Scan for the cell matching the given text and deliver its [x, y] coordinate at center. 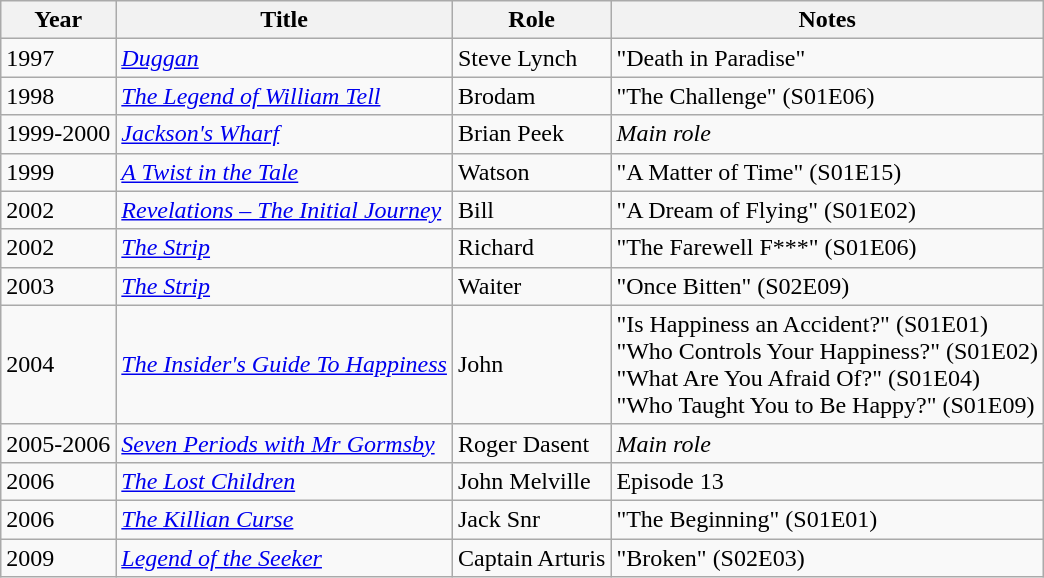
Roger Dasent [531, 443]
The Insider's Guide To Happiness [284, 364]
Revelations – The Initial Journey [284, 210]
Waiter [531, 286]
A Twist in the Tale [284, 172]
Legend of the Seeker [284, 557]
The Lost Children [284, 481]
Bill [531, 210]
Jack Snr [531, 519]
"Is Happiness an Accident?" (S01E01)"Who Controls Your Happiness?" (S01E02)"What Are You Afraid Of?" (S01E04)"Who Taught You to Be Happy?" (S01E09) [828, 364]
"A Dream of Flying" (S01E02) [828, 210]
1999 [58, 172]
"The Challenge" (S01E06) [828, 96]
"The Farewell F***" (S01E06) [828, 248]
2009 [58, 557]
John [531, 364]
Richard [531, 248]
Duggan [284, 58]
Notes [828, 20]
Role [531, 20]
Episode 13 [828, 481]
1997 [58, 58]
The Killian Curse [284, 519]
"Broken" (S02E03) [828, 557]
Title [284, 20]
Brodam [531, 96]
Watson [531, 172]
Brian Peek [531, 134]
"Once Bitten" (S02E09) [828, 286]
The Legend of William Tell [284, 96]
"The Beginning" (S01E01) [828, 519]
Seven Periods with Mr Gormsby [284, 443]
"Death in Paradise" [828, 58]
2003 [58, 286]
2005-2006 [58, 443]
1999-2000 [58, 134]
Year [58, 20]
2004 [58, 364]
Jackson's Wharf [284, 134]
1998 [58, 96]
Captain Arturis [531, 557]
"A Matter of Time" (S01E15) [828, 172]
John Melville [531, 481]
Steve Lynch [531, 58]
